Output the [X, Y] coordinate of the center of the cell containing the given text.  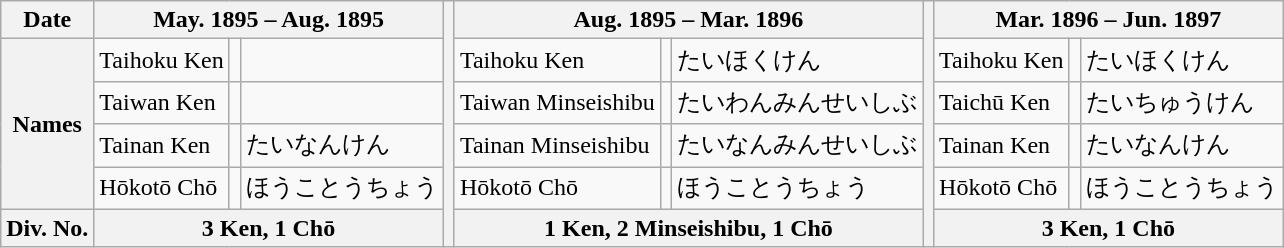
Aug. 1895 – Mar. 1896 [688, 20]
Taichū Ken [1002, 102]
Tainan Minseishibu [557, 146]
たいちゅうけん [1182, 102]
Names [48, 124]
Mar. 1896 – Jun. 1897 [1108, 20]
May. 1895 – Aug. 1895 [268, 20]
たいわんみんせいしぶ [796, 102]
Taiwan Minseishibu [557, 102]
Date [48, 20]
1 Ken, 2 Minseishibu, 1 Chō [688, 228]
Div. No. [48, 228]
たいなんみんせいしぶ [796, 146]
Taiwan Ken [162, 102]
